Extract the [X, Y] coordinate from the center of the cell holding the provided text.  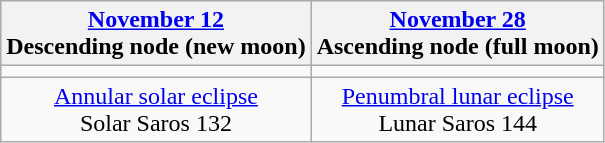
Penumbral lunar eclipseLunar Saros 144 [458, 110]
Annular solar eclipseSolar Saros 132 [156, 110]
November 28Ascending node (full moon) [458, 34]
November 12Descending node (new moon) [156, 34]
